For the text-containing cell, return its midpoint in (x, y) coordinate format. 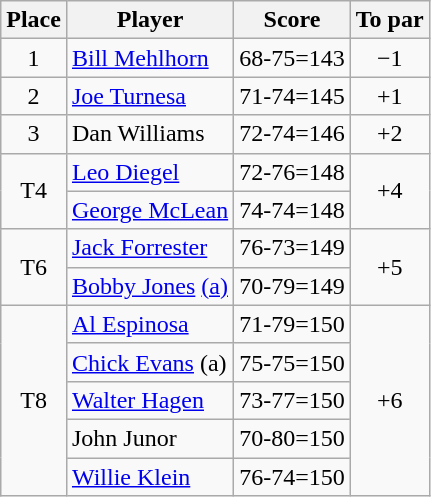
Bobby Jones (a) (150, 286)
70-79=149 (292, 286)
John Junor (150, 438)
T4 (34, 191)
−1 (390, 58)
Chick Evans (a) (150, 362)
71-74=145 (292, 96)
68-75=143 (292, 58)
T6 (34, 267)
70-80=150 (292, 438)
71-79=150 (292, 324)
74-74=148 (292, 210)
T8 (34, 400)
Player (150, 20)
72-74=146 (292, 134)
+4 (390, 191)
Dan Williams (150, 134)
1 (34, 58)
+2 (390, 134)
+6 (390, 400)
George McLean (150, 210)
Walter Hagen (150, 400)
76-74=150 (292, 477)
75-75=150 (292, 362)
Willie Klein (150, 477)
+1 (390, 96)
Leo Diegel (150, 172)
72-76=148 (292, 172)
Joe Turnesa (150, 96)
+5 (390, 267)
Bill Mehlhorn (150, 58)
73-77=150 (292, 400)
Al Espinosa (150, 324)
Jack Forrester (150, 248)
To par (390, 20)
2 (34, 96)
3 (34, 134)
Place (34, 20)
76-73=149 (292, 248)
Score (292, 20)
